For the text-containing cell, return its midpoint in [X, Y] coordinate format. 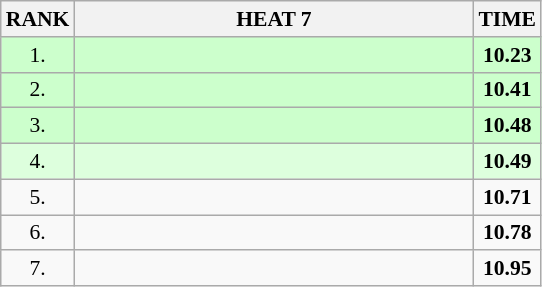
10.49 [507, 162]
10.95 [507, 269]
1. [38, 55]
10.78 [507, 233]
RANK [38, 19]
10.41 [507, 90]
6. [38, 233]
5. [38, 197]
10.71 [507, 197]
7. [38, 269]
2. [38, 90]
TIME [507, 19]
3. [38, 126]
10.48 [507, 126]
4. [38, 162]
10.23 [507, 55]
HEAT 7 [274, 19]
